Provide the (x, y) coordinate of the cell's center where the given text is located.  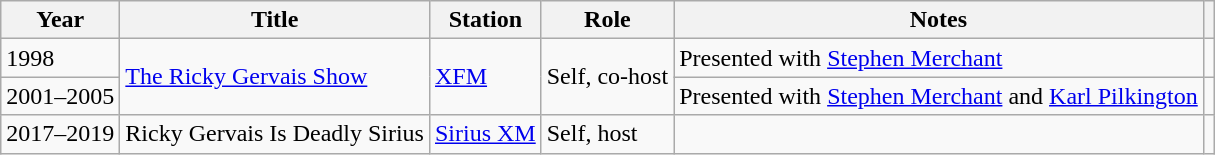
Year (60, 20)
Notes (939, 20)
Ricky Gervais Is Deadly Sirius (275, 134)
Title (275, 20)
2001–2005 (60, 96)
Station (485, 20)
Presented with Stephen Merchant and Karl Pilkington (939, 96)
1998 (60, 58)
Sirius XM (485, 134)
2017–2019 (60, 134)
Presented with Stephen Merchant (939, 58)
The Ricky Gervais Show (275, 77)
Self, co-host (607, 77)
Role (607, 20)
Self, host (607, 134)
XFM (485, 77)
